Identify which cell holds the provided text, then report its [X, Y] central coordinate. 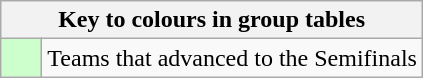
Teams that advanced to the Semifinals [232, 58]
Key to colours in group tables [212, 20]
